Find where the given text appears and provide that cell's center as (x, y) coordinate. 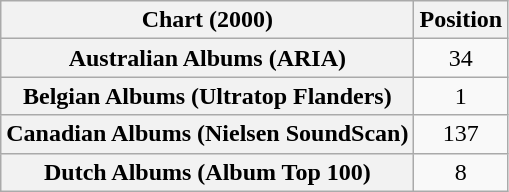
Belgian Albums (Ultratop Flanders) (208, 96)
Position (461, 20)
137 (461, 134)
Chart (2000) (208, 20)
8 (461, 172)
34 (461, 58)
1 (461, 96)
Canadian Albums (Nielsen SoundScan) (208, 134)
Australian Albums (ARIA) (208, 58)
Dutch Albums (Album Top 100) (208, 172)
